Determine the [X, Y] coordinate at the center of the cell enclosing the given text.  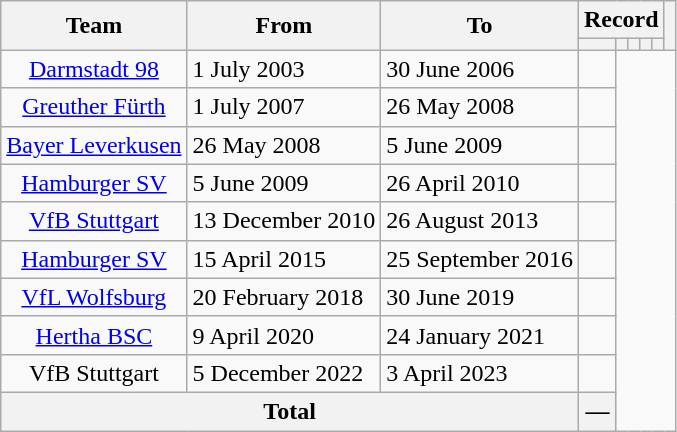
Bayer Leverkusen [94, 145]
Darmstadt 98 [94, 69]
15 April 2015 [284, 259]
25 September 2016 [480, 259]
Total [290, 411]
VfL Wolfsburg [94, 297]
1 July 2003 [284, 69]
24 January 2021 [480, 335]
— [597, 411]
1 July 2007 [284, 107]
5 December 2022 [284, 373]
30 June 2019 [480, 297]
20 February 2018 [284, 297]
Team [94, 26]
From [284, 26]
Greuther Fürth [94, 107]
26 August 2013 [480, 221]
Record [621, 20]
9 April 2020 [284, 335]
13 December 2010 [284, 221]
3 April 2023 [480, 373]
To [480, 26]
Hertha BSC [94, 335]
26 April 2010 [480, 183]
30 June 2006 [480, 69]
